Provide the [x, y] coordinate of the cell's center where the given text is located.  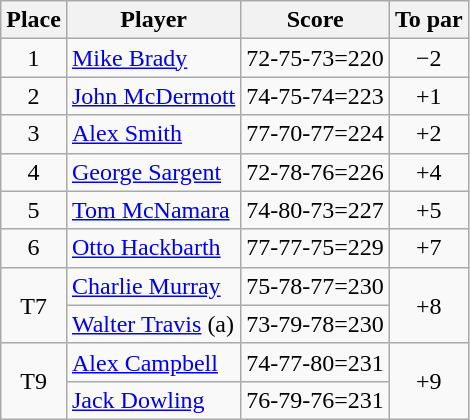
Mike Brady [153, 58]
3 [34, 134]
6 [34, 248]
Charlie Murray [153, 286]
72-78-76=226 [316, 172]
Alex Smith [153, 134]
Tom McNamara [153, 210]
72-75-73=220 [316, 58]
T9 [34, 381]
2 [34, 96]
74-77-80=231 [316, 362]
T7 [34, 305]
5 [34, 210]
+1 [428, 96]
74-80-73=227 [316, 210]
+8 [428, 305]
74-75-74=223 [316, 96]
Otto Hackbarth [153, 248]
Player [153, 20]
4 [34, 172]
Jack Dowling [153, 400]
+7 [428, 248]
−2 [428, 58]
Score [316, 20]
1 [34, 58]
77-70-77=224 [316, 134]
To par [428, 20]
76-79-76=231 [316, 400]
Alex Campbell [153, 362]
+4 [428, 172]
77-77-75=229 [316, 248]
Place [34, 20]
+2 [428, 134]
+9 [428, 381]
John McDermott [153, 96]
+5 [428, 210]
Walter Travis (a) [153, 324]
George Sargent [153, 172]
75-78-77=230 [316, 286]
73-79-78=230 [316, 324]
